From the cell containing the given text, extract its center point as [x, y] coordinate. 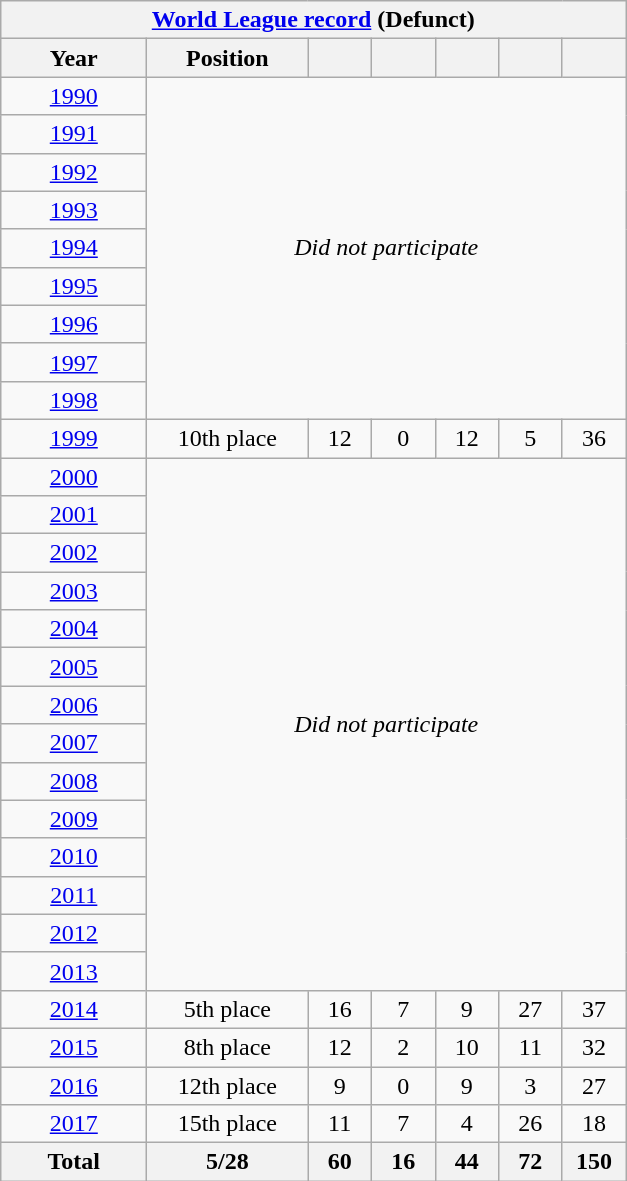
26 [531, 1124]
3 [531, 1085]
150 [594, 1162]
2011 [74, 895]
5 [531, 438]
8th place [228, 1047]
2010 [74, 857]
15th place [228, 1124]
2015 [74, 1047]
2 [403, 1047]
1990 [74, 96]
36 [594, 438]
1992 [74, 172]
Total [74, 1162]
12th place [228, 1085]
2005 [74, 667]
1995 [74, 286]
10 [467, 1047]
1999 [74, 438]
2014 [74, 1009]
2017 [74, 1124]
1991 [74, 134]
2004 [74, 629]
2016 [74, 1085]
2003 [74, 591]
60 [340, 1162]
37 [594, 1009]
4 [467, 1124]
Position [228, 58]
2002 [74, 553]
10th place [228, 438]
1994 [74, 248]
World League record (Defunct) [314, 20]
44 [467, 1162]
2009 [74, 819]
1996 [74, 324]
18 [594, 1124]
1997 [74, 362]
2006 [74, 705]
32 [594, 1047]
1998 [74, 400]
2000 [74, 477]
2013 [74, 971]
5th place [228, 1009]
5/28 [228, 1162]
2001 [74, 515]
72 [531, 1162]
2012 [74, 933]
2007 [74, 743]
Year [74, 58]
2008 [74, 781]
1993 [74, 210]
